Identify which cell holds the provided text, then report its (x, y) central coordinate. 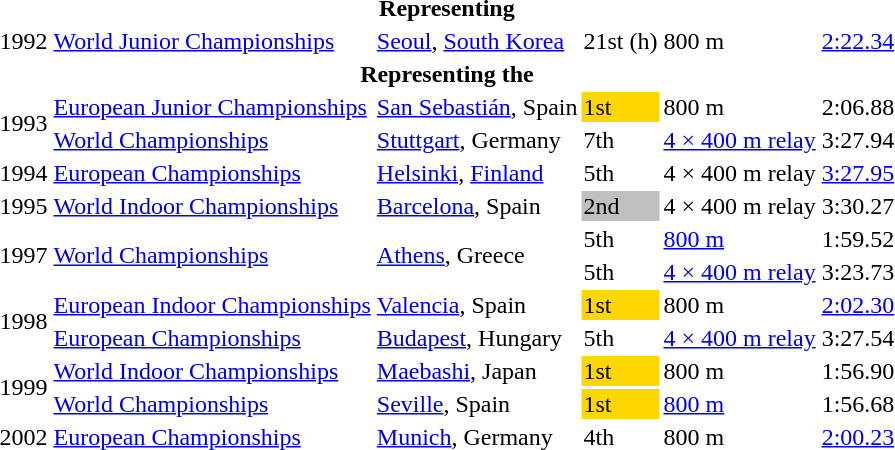
European Indoor Championships (212, 305)
Stuttgart, Germany (477, 140)
Valencia, Spain (477, 305)
Athens, Greece (477, 256)
World Junior Championships (212, 41)
7th (620, 140)
Barcelona, Spain (477, 206)
European Junior Championships (212, 107)
San Sebastián, Spain (477, 107)
Seville, Spain (477, 404)
Seoul, South Korea (477, 41)
Budapest, Hungary (477, 338)
Helsinki, Finland (477, 173)
21st (h) (620, 41)
2nd (620, 206)
Maebashi, Japan (477, 371)
